For the text-containing cell, return its midpoint in [x, y] coordinate format. 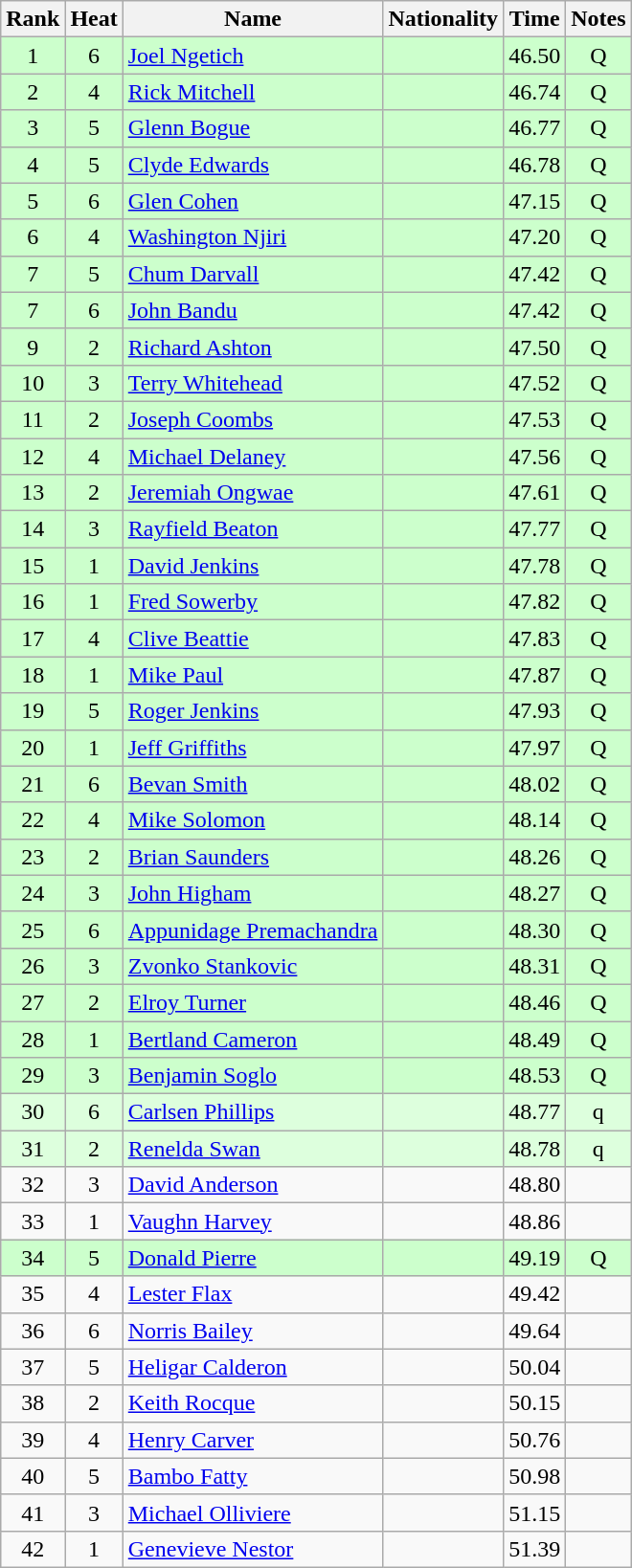
47.61 [534, 493]
Rayfield Beaton [253, 529]
Lester Flax [253, 1294]
47.97 [534, 748]
Elroy Turner [253, 1002]
19 [33, 711]
10 [33, 383]
50.15 [534, 1403]
Jeff Griffiths [253, 748]
Clive Beattie [253, 638]
Rick Mitchell [253, 92]
Joseph Coombs [253, 419]
Nationality [443, 19]
47.52 [534, 383]
51.39 [534, 1549]
Bevan Smith [253, 784]
Heat [94, 19]
47.77 [534, 529]
Clyde Edwards [253, 165]
47.78 [534, 566]
38 [33, 1403]
49.19 [534, 1258]
48.77 [534, 1112]
26 [33, 966]
47.50 [534, 347]
35 [33, 1294]
48.31 [534, 966]
15 [33, 566]
Mike Solomon [253, 820]
14 [33, 529]
Zvonko Stankovic [253, 966]
23 [33, 857]
47.53 [534, 419]
Bambo Fatty [253, 1476]
46.74 [534, 92]
Name [253, 19]
30 [33, 1112]
34 [33, 1258]
48.53 [534, 1076]
25 [33, 930]
Michael Delaney [253, 457]
48.14 [534, 820]
46.50 [534, 56]
9 [33, 347]
22 [33, 820]
David Anderson [253, 1185]
29 [33, 1076]
21 [33, 784]
Richard Ashton [253, 347]
48.26 [534, 857]
Genevieve Nestor [253, 1549]
13 [33, 493]
Norris Bailey [253, 1331]
Time [534, 19]
16 [33, 602]
48.86 [534, 1221]
49.64 [534, 1331]
46.77 [534, 128]
Washington Njiri [253, 237]
36 [33, 1331]
50.98 [534, 1476]
Donald Pierre [253, 1258]
46.78 [534, 165]
11 [33, 419]
Terry Whitehead [253, 383]
David Jenkins [253, 566]
48.02 [534, 784]
24 [33, 893]
41 [33, 1512]
Joel Ngetich [253, 56]
12 [33, 457]
47.82 [534, 602]
37 [33, 1367]
Henry Carver [253, 1440]
48.80 [534, 1185]
Keith Rocque [253, 1403]
Mike Paul [253, 675]
Appunidage Premachandra [253, 930]
Benjamin Soglo [253, 1076]
39 [33, 1440]
47.93 [534, 711]
Brian Saunders [253, 857]
Vaughn Harvey [253, 1221]
48.49 [534, 1039]
John Higham [253, 893]
47.20 [534, 237]
47.15 [534, 201]
Rank [33, 19]
18 [33, 675]
Renelda Swan [253, 1149]
Heligar Calderon [253, 1367]
32 [33, 1185]
42 [33, 1549]
Glen Cohen [253, 201]
48.30 [534, 930]
51.15 [534, 1512]
31 [33, 1149]
28 [33, 1039]
33 [33, 1221]
40 [33, 1476]
Chum Darvall [253, 274]
47.56 [534, 457]
17 [33, 638]
48.78 [534, 1149]
47.87 [534, 675]
48.46 [534, 1002]
48.27 [534, 893]
49.42 [534, 1294]
John Bandu [253, 310]
50.76 [534, 1440]
Bertland Cameron [253, 1039]
Roger Jenkins [253, 711]
Notes [598, 19]
Carlsen Phillips [253, 1112]
20 [33, 748]
Glenn Bogue [253, 128]
27 [33, 1002]
Fred Sowerby [253, 602]
47.83 [534, 638]
Jeremiah Ongwae [253, 493]
50.04 [534, 1367]
Michael Olliviere [253, 1512]
